Capture the cell that displays the provided text and extract its (x, y) central coordinate. 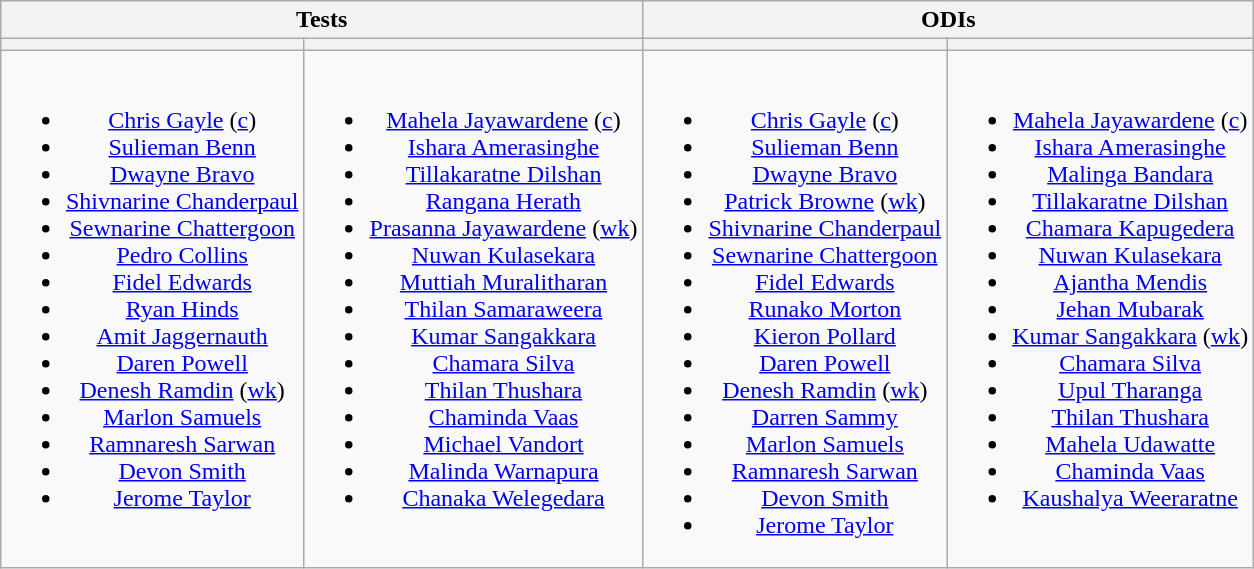
Tests (322, 20)
ODIs (948, 20)
